Search for the cell housing the specified text and yield its [X, Y] center coordinate. 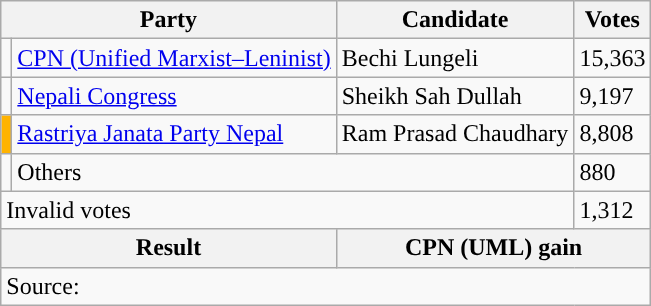
CPN (UML) gain [494, 248]
1,312 [612, 210]
Votes [612, 20]
9,197 [612, 96]
Candidate [455, 20]
Party [168, 20]
CPN (Unified Marxist–Leninist) [174, 58]
Invalid votes [288, 210]
Nepali Congress [174, 96]
Source: [326, 286]
Others [293, 172]
Sheikh Sah Dullah [455, 96]
880 [612, 172]
15,363 [612, 58]
Rastriya Janata Party Nepal [174, 134]
Result [168, 248]
Bechi Lungeli [455, 58]
8,808 [612, 134]
Ram Prasad Chaudhary [455, 134]
